Determine the (X, Y) coordinate at the center of the cell enclosing the given text.  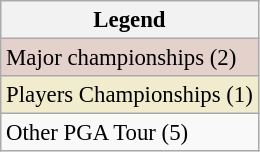
Players Championships (1) (130, 95)
Legend (130, 20)
Major championships (2) (130, 58)
Other PGA Tour (5) (130, 133)
